Provide the (X, Y) coordinate of the cell's center where the given text is located.  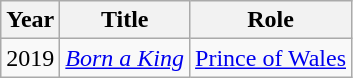
Title (125, 20)
Born a King (125, 58)
Prince of Wales (271, 58)
Year (30, 20)
Role (271, 20)
2019 (30, 58)
